Return the (x, y) coordinate for the center point of the cell that contains the specified text.  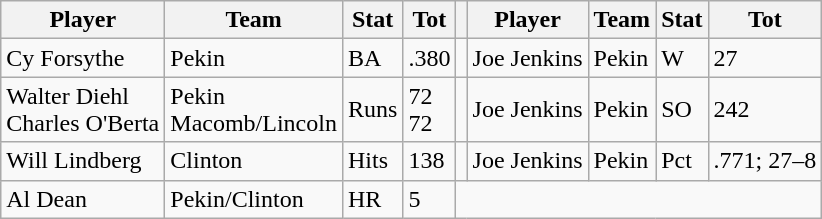
Pekin/Clinton (254, 199)
7272 (430, 110)
Walter Diehl Charles O'Berta (83, 110)
Runs (372, 110)
BA (372, 58)
SO (682, 110)
Clinton (254, 161)
Pct (682, 161)
Al Dean (83, 199)
W (682, 58)
27 (765, 58)
HR (372, 199)
Will Lindberg (83, 161)
242 (765, 110)
.380 (430, 58)
.771; 27–8 (765, 161)
5 (430, 199)
Hits (372, 161)
Cy Forsythe (83, 58)
PekinMacomb/Lincoln (254, 110)
138 (430, 161)
